Return [X, Y] of the center of cell containing provided text 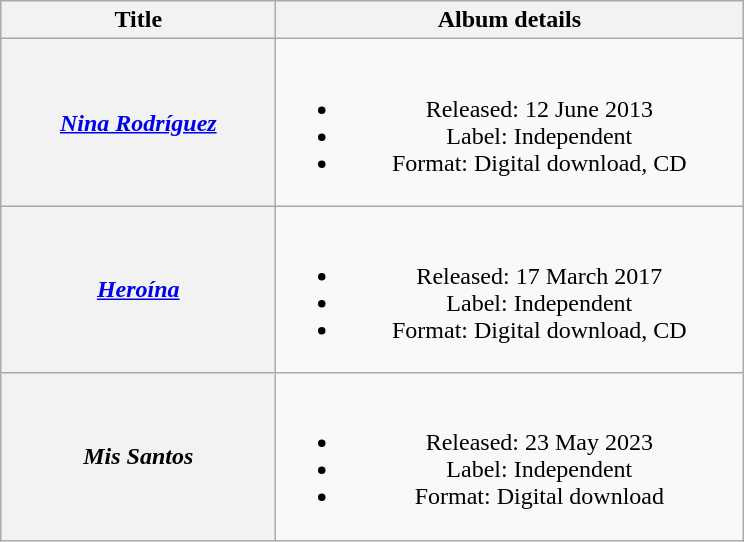
Album details [510, 20]
Released: 23 May 2023Label: IndependentFormat: Digital download [510, 456]
Mis Santos [138, 456]
Heroína [138, 290]
Released: 12 June 2013Label: IndependentFormat: Digital download, CD [510, 122]
Nina Rodríguez [138, 122]
Title [138, 20]
Released: 17 March 2017Label: IndependentFormat: Digital download, CD [510, 290]
